Capture the cell that displays the provided text and extract its (X, Y) central coordinate. 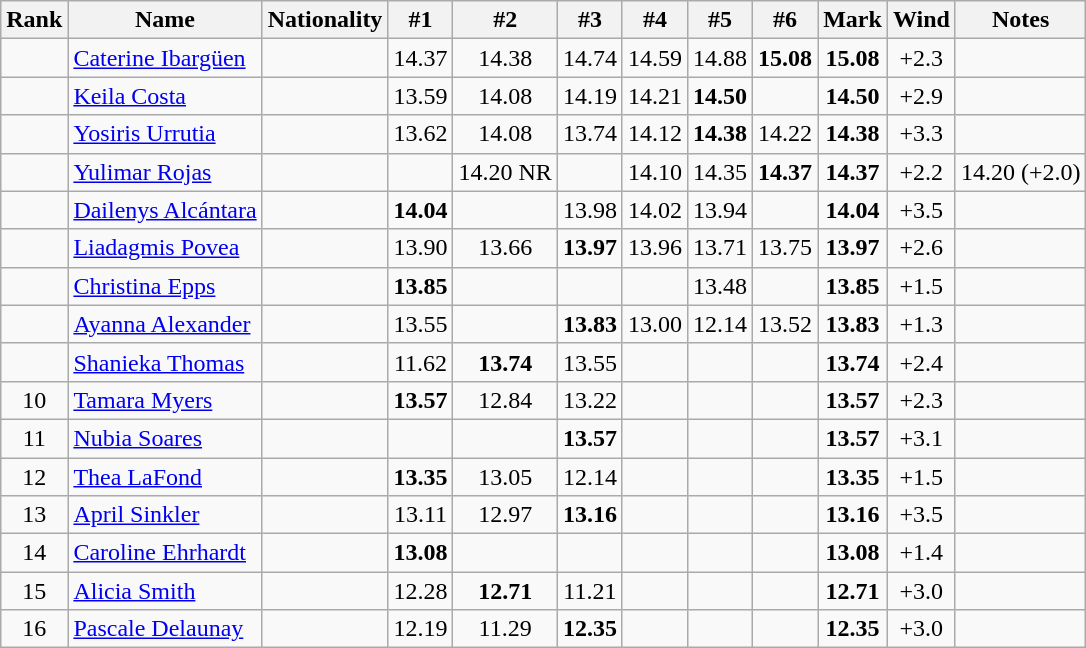
Liadagmis Povea (165, 248)
+2.6 (921, 248)
12.97 (505, 515)
Dailenys Alcántara (165, 210)
13.75 (786, 248)
13.59 (420, 96)
13.05 (505, 477)
12.84 (505, 400)
Nationality (325, 20)
#2 (505, 20)
12 (34, 477)
14.22 (786, 134)
14.88 (720, 58)
#4 (654, 20)
+3.1 (921, 438)
Caterine Ibargüen (165, 58)
16 (34, 629)
13.22 (590, 400)
+2.2 (921, 172)
Pascale Delaunay (165, 629)
14 (34, 553)
Thea LaFond (165, 477)
14.19 (590, 96)
11 (34, 438)
+2.4 (921, 362)
14.21 (654, 96)
Notes (1020, 20)
13.00 (654, 324)
11.21 (590, 591)
14.20 (+2.0) (1020, 172)
13.71 (720, 248)
Keila Costa (165, 96)
13.96 (654, 248)
13.62 (420, 134)
11.29 (505, 629)
Wind (921, 20)
Caroline Ehrhardt (165, 553)
Christina Epps (165, 286)
13.48 (720, 286)
+2.9 (921, 96)
13.90 (420, 248)
#5 (720, 20)
13.94 (720, 210)
Name (165, 20)
14.35 (720, 172)
15 (34, 591)
#6 (786, 20)
13 (34, 515)
Shanieka Thomas (165, 362)
Alicia Smith (165, 591)
+1.4 (921, 553)
14.59 (654, 58)
13.11 (420, 515)
Yosiris Urrutia (165, 134)
+3.3 (921, 134)
#3 (590, 20)
Yulimar Rojas (165, 172)
Rank (34, 20)
14.02 (654, 210)
+1.3 (921, 324)
12.19 (420, 629)
13.66 (505, 248)
13.52 (786, 324)
April Sinkler (165, 515)
13.98 (590, 210)
Ayanna Alexander (165, 324)
10 (34, 400)
Nubia Soares (165, 438)
#1 (420, 20)
Tamara Myers (165, 400)
14.12 (654, 134)
11.62 (420, 362)
14.74 (590, 58)
12.28 (420, 591)
Mark (853, 20)
14.20 NR (505, 172)
14.10 (654, 172)
